Output the [X, Y] coordinate of the center of the cell containing the given text.  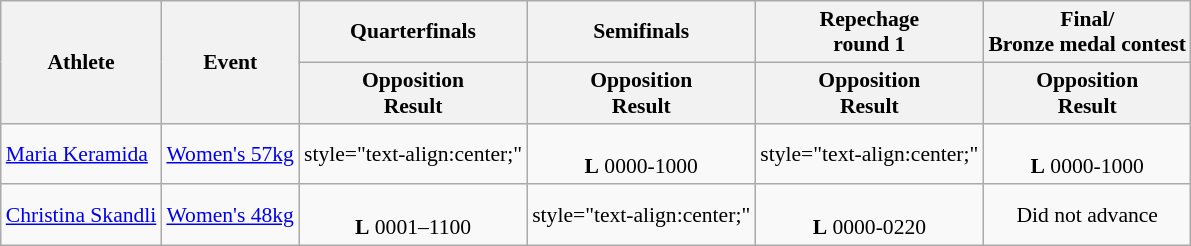
L 0000-0220 [869, 216]
Semifinals [641, 32]
Repechage round 1 [869, 32]
Women's 57kg [230, 154]
Did not advance [1087, 216]
Final/Bronze medal contest [1087, 32]
Event [230, 62]
L 0001–1100 [413, 216]
Maria Keramida [82, 154]
Athlete [82, 62]
Quarterfinals [413, 32]
Women's 48kg [230, 216]
Christina Skandli [82, 216]
